Scan for the cell matching the given text and deliver its [x, y] coordinate at center. 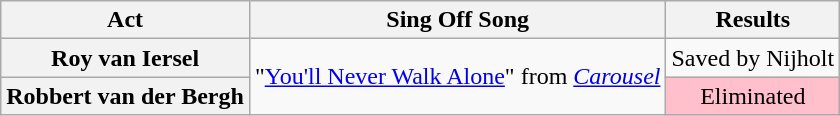
Results [753, 20]
Saved by Nijholt [753, 58]
"You'll Never Walk Alone" from Carousel [458, 77]
Sing Off Song [458, 20]
Robbert van der Bergh [126, 96]
Act [126, 20]
Eliminated [753, 96]
Roy van Iersel [126, 58]
